Locate the cell with the specified text and output its [x, y] center coordinate. 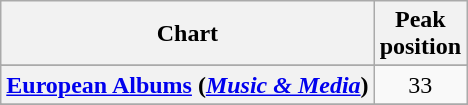
Chart [188, 34]
33 [420, 85]
Peakposition [420, 34]
European Albums (Music & Media) [188, 85]
